Identify which cell holds the provided text, then report its [x, y] central coordinate. 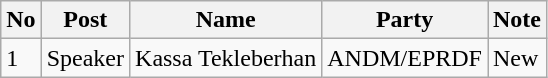
Note [518, 20]
Post [85, 20]
Name [226, 20]
Kassa Tekleberhan [226, 58]
Party [405, 20]
ANDM/EPRDF [405, 58]
Speaker [85, 58]
New [518, 58]
No [21, 20]
1 [21, 58]
